For the text-containing cell, return its midpoint in [X, Y] coordinate format. 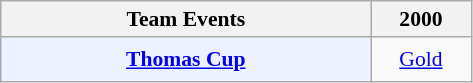
2000 [421, 19]
Thomas Cup [186, 60]
Team Events [186, 19]
Gold [421, 60]
